Detect which cell encompasses the target text, then output its [X, Y] center coordinate. 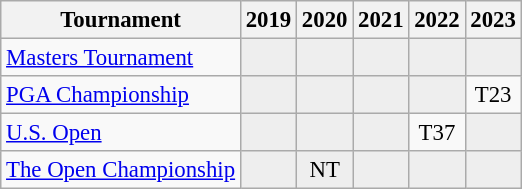
T23 [493, 95]
Masters Tournament [121, 58]
Tournament [121, 20]
2022 [437, 20]
PGA Championship [121, 95]
2023 [493, 20]
2021 [381, 20]
NT [325, 170]
U.S. Open [121, 133]
The Open Championship [121, 170]
2020 [325, 20]
2019 [268, 20]
T37 [437, 133]
